Output the [X, Y] coordinate of the center of the cell containing the given text.  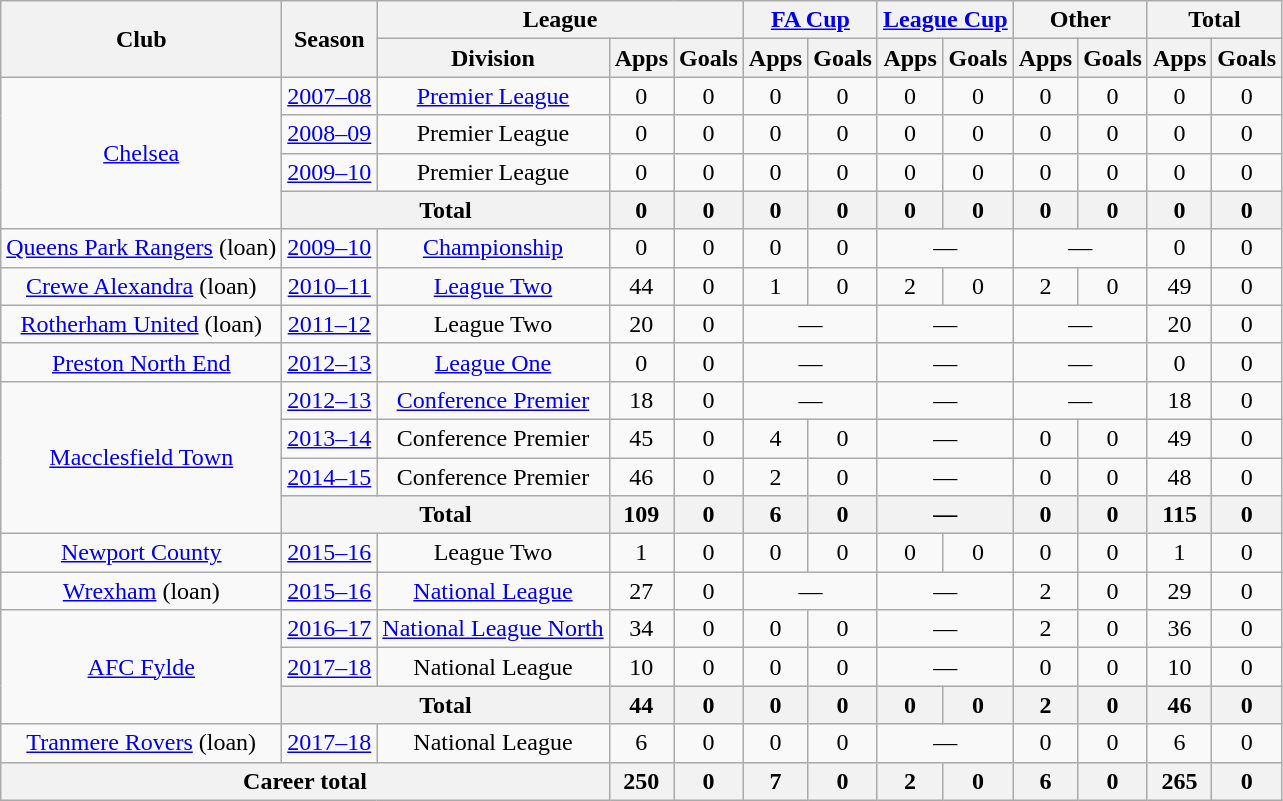
2011–12 [330, 324]
Wrexham (loan) [142, 591]
2013–14 [330, 438]
Crewe Alexandra (loan) [142, 286]
Club [142, 39]
Tranmere Rovers (loan) [142, 743]
Newport County [142, 553]
34 [641, 629]
FA Cup [810, 20]
2007–08 [330, 96]
115 [1179, 515]
29 [1179, 591]
2014–15 [330, 477]
109 [641, 515]
Career total [305, 781]
2010–11 [330, 286]
45 [641, 438]
48 [1179, 477]
Other [1080, 20]
National League North [493, 629]
League [560, 20]
7 [775, 781]
Rotherham United (loan) [142, 324]
Chelsea [142, 153]
Season [330, 39]
AFC Fylde [142, 667]
League Cup [945, 20]
Macclesfield Town [142, 457]
Queens Park Rangers (loan) [142, 248]
2008–09 [330, 134]
Division [493, 58]
250 [641, 781]
Preston North End [142, 362]
Championship [493, 248]
2016–17 [330, 629]
27 [641, 591]
36 [1179, 629]
265 [1179, 781]
4 [775, 438]
League One [493, 362]
